From the cell containing the given text, extract its center point as (X, Y) coordinate. 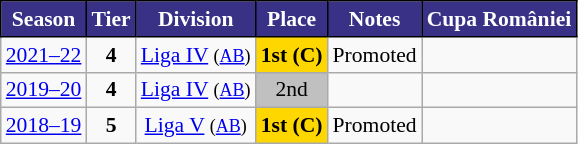
Cupa României (500, 19)
Division (196, 19)
2nd (292, 90)
Notes (375, 19)
2018–19 (44, 126)
5 (110, 126)
Liga V (AB) (196, 126)
2019–20 (44, 90)
Place (292, 19)
Season (44, 19)
Tier (110, 19)
2021–22 (44, 55)
